Provide the (X, Y) coordinate of the cell's center where the given text is located.  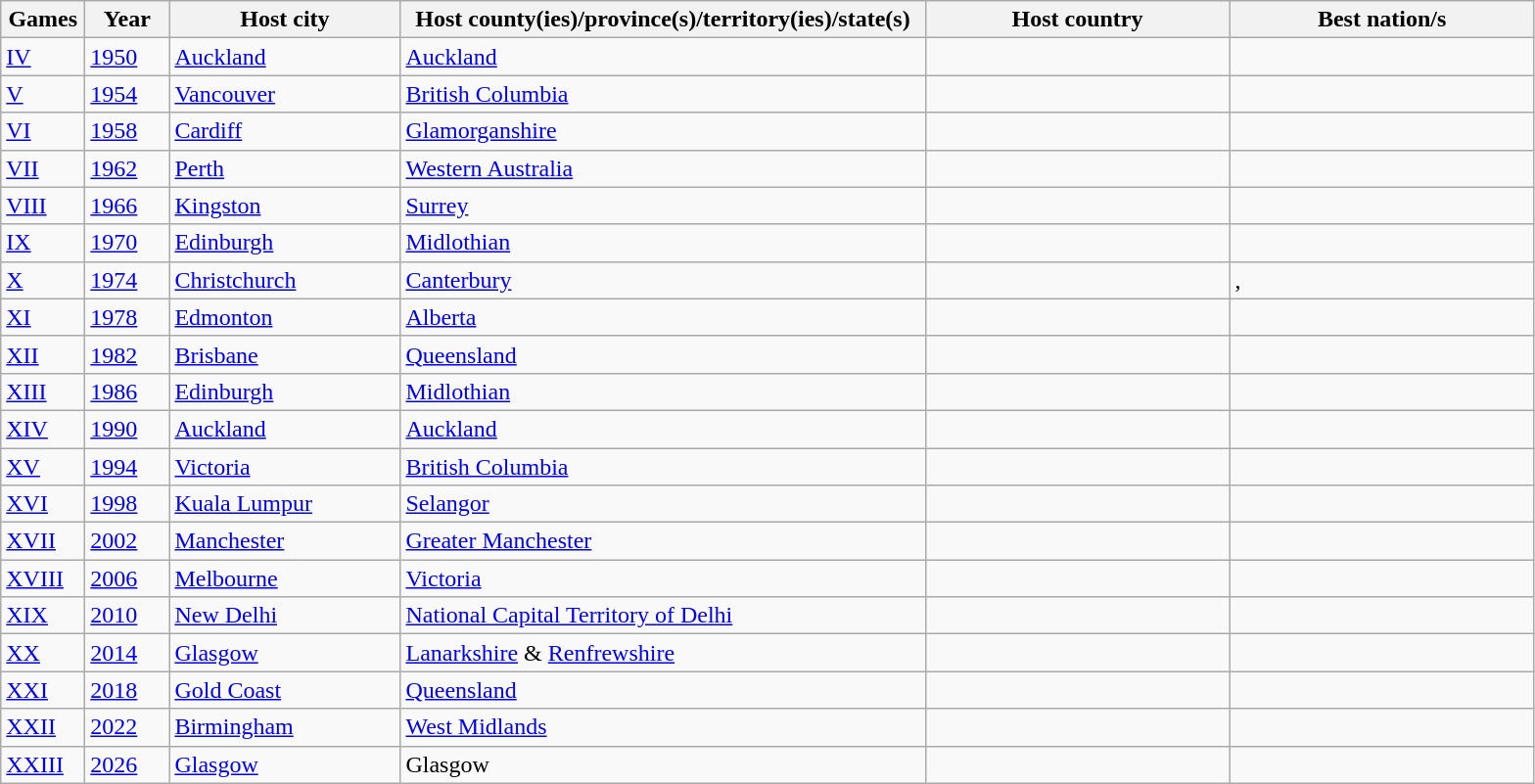
VI (43, 131)
Christchurch (285, 280)
Vancouver (285, 94)
IX (43, 243)
Selangor (663, 504)
XV (43, 467)
Host city (285, 20)
Birmingham (285, 727)
Greater Manchester (663, 541)
Kingston (285, 206)
1986 (127, 392)
1950 (127, 57)
2002 (127, 541)
Gold Coast (285, 690)
1982 (127, 354)
XX (43, 653)
Cardiff (285, 131)
Manchester (285, 541)
Kuala Lumpur (285, 504)
Alberta (663, 317)
XVII (43, 541)
, (1382, 280)
Perth (285, 168)
Surrey (663, 206)
XII (43, 354)
XIV (43, 429)
2018 (127, 690)
2014 (127, 653)
1998 (127, 504)
XIX (43, 616)
XVIII (43, 578)
VII (43, 168)
Edmonton (285, 317)
Western Australia (663, 168)
National Capital Territory of Delhi (663, 616)
V (43, 94)
Host county(ies)/province(s)/territory(ies)/state(s) (663, 20)
1962 (127, 168)
Games (43, 20)
1990 (127, 429)
Brisbane (285, 354)
1966 (127, 206)
Lanarkshire & Renfrewshire (663, 653)
2026 (127, 764)
1954 (127, 94)
Host country (1077, 20)
VIII (43, 206)
New Delhi (285, 616)
Glamorganshire (663, 131)
IV (43, 57)
1978 (127, 317)
XXI (43, 690)
1970 (127, 243)
XXII (43, 727)
2022 (127, 727)
West Midlands (663, 727)
1974 (127, 280)
X (43, 280)
XIII (43, 392)
Melbourne (285, 578)
1994 (127, 467)
2010 (127, 616)
Year (127, 20)
Canterbury (663, 280)
2006 (127, 578)
Best nation/s (1382, 20)
XVI (43, 504)
XXIII (43, 764)
1958 (127, 131)
XI (43, 317)
